Output the [X, Y] coordinate of the center of the cell containing the given text.  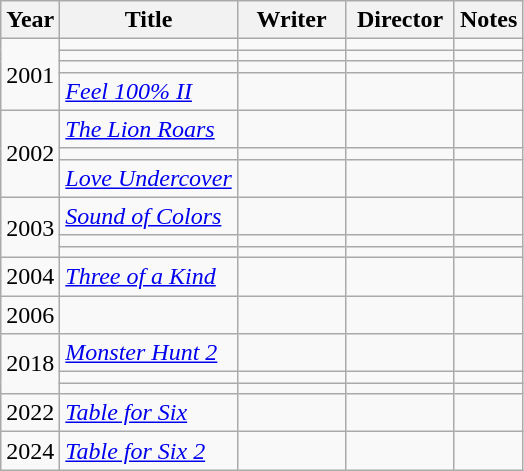
2018 [30, 364]
Title [148, 20]
2002 [30, 154]
2022 [30, 413]
Year [30, 20]
Monster Hunt 2 [148, 353]
Writer [292, 20]
Director [400, 20]
2001 [30, 74]
Table for Six 2 [148, 451]
Three of a Kind [148, 276]
Sound of Colors [148, 216]
2003 [30, 227]
Notes [488, 20]
2006 [30, 315]
The Lion Roars [148, 129]
Love Undercover [148, 178]
2024 [30, 451]
2004 [30, 276]
Feel 100% II [148, 91]
Table for Six [148, 413]
